Locate the cell with the specified text and output its (X, Y) center coordinate. 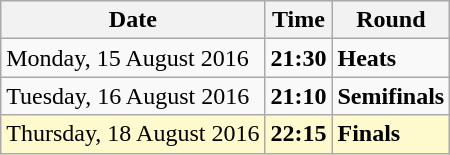
21:30 (298, 58)
Monday, 15 August 2016 (133, 58)
Thursday, 18 August 2016 (133, 134)
21:10 (298, 96)
Tuesday, 16 August 2016 (133, 96)
Heats (391, 58)
22:15 (298, 134)
Finals (391, 134)
Date (133, 20)
Time (298, 20)
Round (391, 20)
Semifinals (391, 96)
